Pinpoint the cell where the given text exists, returning its (X, Y) midpoint coordinate. 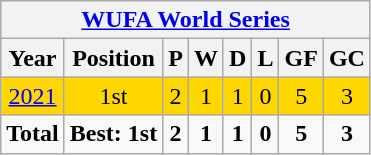
Position (113, 58)
Total (33, 134)
W (206, 58)
D (237, 58)
WUFA World Series (186, 20)
Year (33, 58)
GF (301, 58)
P (176, 58)
GC (346, 58)
2021 (33, 96)
L (266, 58)
Best: 1st (113, 134)
1st (113, 96)
